From the cell containing the given text, extract its center point as (x, y) coordinate. 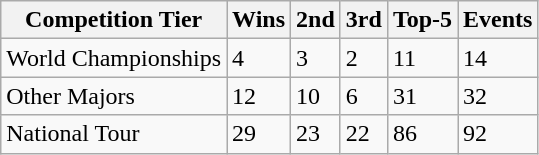
86 (422, 134)
Competition Tier (114, 20)
23 (316, 134)
22 (364, 134)
14 (498, 58)
6 (364, 96)
Events (498, 20)
Other Majors (114, 96)
National Tour (114, 134)
92 (498, 134)
11 (422, 58)
3 (316, 58)
Wins (259, 20)
3rd (364, 20)
2 (364, 58)
10 (316, 96)
12 (259, 96)
4 (259, 58)
29 (259, 134)
2nd (316, 20)
Top-5 (422, 20)
World Championships (114, 58)
31 (422, 96)
32 (498, 96)
